Return the [x, y] coordinate for the center point of the cell that contains the specified text.  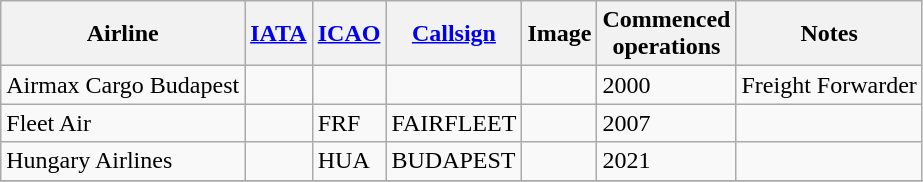
ICAO [349, 34]
BUDAPEST [454, 161]
Fleet Air [123, 123]
FAIRFLEET [454, 123]
Callsign [454, 34]
2021 [666, 161]
Commencedoperations [666, 34]
Notes [829, 34]
Airline [123, 34]
Airmax Cargo Budapest [123, 85]
Image [560, 34]
FRF [349, 123]
2007 [666, 123]
HUA [349, 161]
Freight Forwarder [829, 85]
Hungary Airlines [123, 161]
2000 [666, 85]
IATA [279, 34]
